Search for the cell housing the specified text and yield its (X, Y) center coordinate. 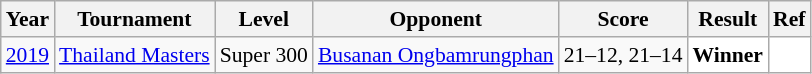
Winner (728, 55)
2019 (28, 55)
Ref (789, 19)
Super 300 (264, 55)
Score (624, 19)
Tournament (134, 19)
Year (28, 19)
Thailand Masters (134, 55)
Result (728, 19)
Busanan Ongbamrungphan (436, 55)
Level (264, 19)
21–12, 21–14 (624, 55)
Opponent (436, 19)
